Extract the [x, y] coordinate from the center of the cell holding the provided text.  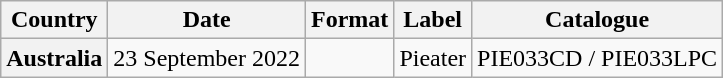
Format [350, 20]
23 September 2022 [207, 58]
Date [207, 20]
Australia [54, 58]
Label [433, 20]
PIE033CD / PIE033LPC [598, 58]
Country [54, 20]
Catalogue [598, 20]
Pieater [433, 58]
